Find where the given text appears and provide that cell's center as [X, Y] coordinate. 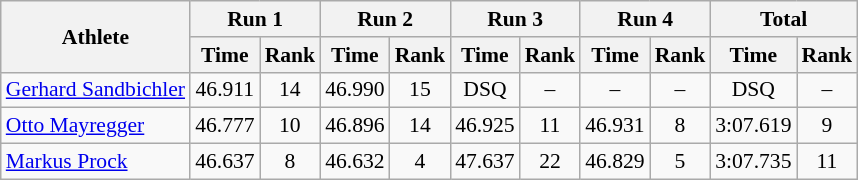
46.990 [354, 90]
15 [420, 90]
46.637 [224, 162]
10 [290, 126]
46.925 [484, 126]
3:07.735 [753, 162]
47.637 [484, 162]
Run 2 [385, 19]
46.896 [354, 126]
Otto Mayregger [96, 126]
5 [680, 162]
4 [420, 162]
46.931 [614, 126]
Run 4 [645, 19]
Gerhard Sandbichler [96, 90]
Markus Prock [96, 162]
46.777 [224, 126]
46.829 [614, 162]
22 [550, 162]
3:07.619 [753, 126]
46.632 [354, 162]
Athlete [96, 36]
Run 1 [255, 19]
Run 3 [515, 19]
Total [784, 19]
9 [828, 126]
46.911 [224, 90]
